Search for the cell housing the specified text and yield its [x, y] center coordinate. 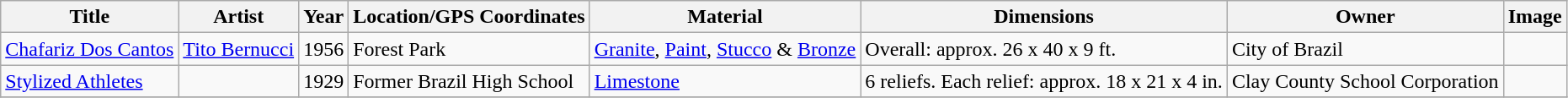
Year [323, 17]
Location/GPS Coordinates [469, 17]
Granite, Paint, Stucco & Bronze [725, 49]
Image [1534, 17]
Material [725, 17]
Former Brazil High School [469, 81]
City of Brazil [1365, 49]
Limestone [725, 81]
Artist [239, 17]
Chafariz Dos Cantos [89, 49]
Clay County School Corporation [1365, 81]
1956 [323, 49]
Stylized Athletes [89, 81]
Owner [1365, 17]
Title [89, 17]
1929 [323, 81]
Tito Bernucci [239, 49]
6 reliefs. Each relief: approx. 18 x 21 x 4 in. [1044, 81]
Overall: approx. 26 x 40 x 9 ft. [1044, 49]
Forest Park [469, 49]
Dimensions [1044, 17]
